Detect which cell encompasses the target text, then output its [x, y] center coordinate. 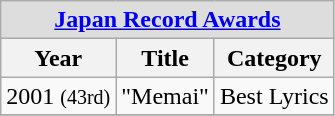
Japan Record Awards [168, 20]
Year [58, 58]
Best Lyrics [274, 96]
Category [274, 58]
Title [166, 58]
2001 (43rd) [58, 96]
"Memai" [166, 96]
